Capture the cell that displays the provided text and extract its (x, y) central coordinate. 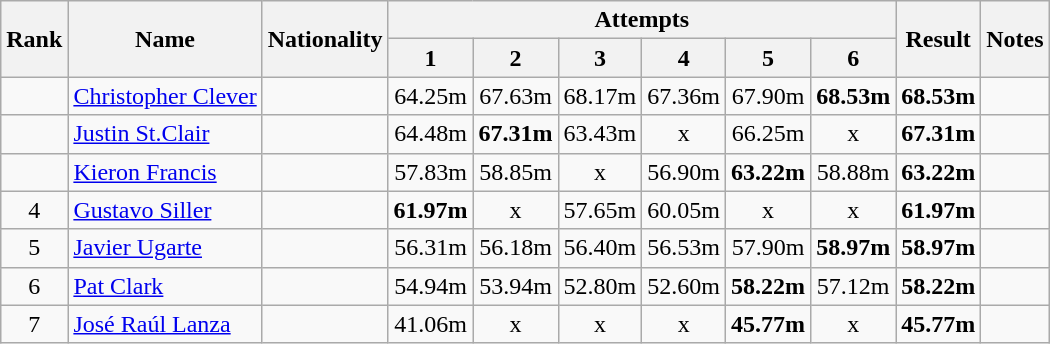
57.90m (768, 248)
Notes (1015, 39)
56.31m (430, 248)
Kieron Francis (165, 172)
67.90m (768, 96)
Attempts (642, 20)
64.25m (430, 96)
56.90m (684, 172)
57.12m (854, 286)
Javier Ugarte (165, 248)
52.80m (600, 286)
7 (34, 324)
58.85m (516, 172)
54.94m (430, 286)
60.05m (684, 210)
2 (516, 58)
Gustavo Siller (165, 210)
53.94m (516, 286)
58.88m (854, 172)
57.83m (430, 172)
57.65m (600, 210)
56.40m (600, 248)
José Raúl Lanza (165, 324)
Pat Clark (165, 286)
67.63m (516, 96)
Nationality (325, 39)
41.06m (430, 324)
Justin St.Clair (165, 134)
63.43m (600, 134)
Name (165, 39)
64.48m (430, 134)
Christopher Clever (165, 96)
Rank (34, 39)
67.36m (684, 96)
Result (938, 39)
52.60m (684, 286)
66.25m (768, 134)
1 (430, 58)
68.17m (600, 96)
56.18m (516, 248)
56.53m (684, 248)
3 (600, 58)
